Find where the given text appears and provide that cell's center as [X, Y] coordinate. 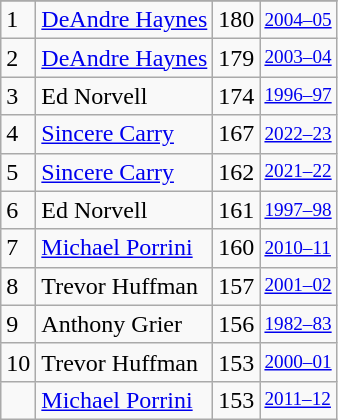
162 [236, 172]
7 [18, 248]
180 [236, 20]
2010–11 [298, 248]
2011–12 [298, 400]
2004–05 [298, 20]
9 [18, 324]
179 [236, 58]
156 [236, 324]
174 [236, 96]
2001–02 [298, 286]
2003–04 [298, 58]
160 [236, 248]
1997–98 [298, 210]
161 [236, 210]
2022–23 [298, 134]
4 [18, 134]
157 [236, 286]
10 [18, 362]
1996–97 [298, 96]
1982–83 [298, 324]
167 [236, 134]
6 [18, 210]
2021–22 [298, 172]
Anthony Grier [124, 324]
2000–01 [298, 362]
1 [18, 20]
8 [18, 286]
5 [18, 172]
3 [18, 96]
2 [18, 58]
